Scan for the cell matching the given text and deliver its (X, Y) coordinate at center. 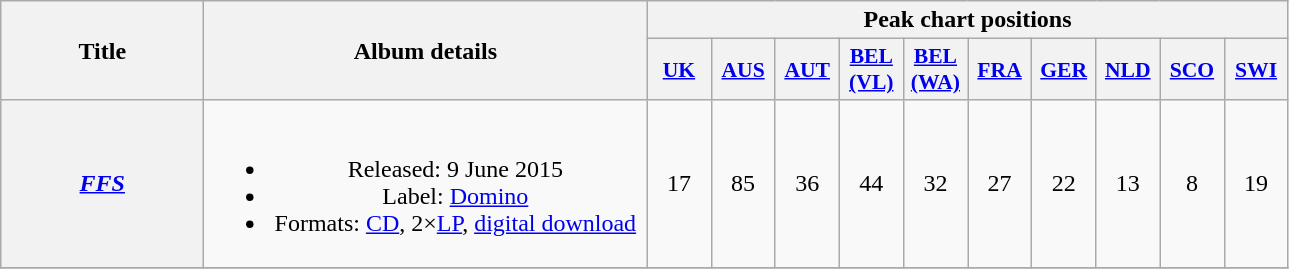
22 (1064, 184)
32 (935, 184)
85 (743, 184)
AUT (807, 70)
UK (679, 70)
Title (102, 50)
NLD (1128, 70)
19 (1256, 184)
17 (679, 184)
GER (1064, 70)
Released: 9 June 2015Label: DominoFormats: CD, 2×LP, digital download (426, 184)
AUS (743, 70)
27 (1000, 184)
8 (1192, 184)
BEL(WA) (935, 70)
FRA (1000, 70)
SCO (1192, 70)
FFS (102, 184)
13 (1128, 184)
Peak chart positions (968, 20)
SWI (1256, 70)
36 (807, 184)
Album details (426, 50)
BEL(VL) (871, 70)
44 (871, 184)
